Detect which cell encompasses the target text, then output its [x, y] center coordinate. 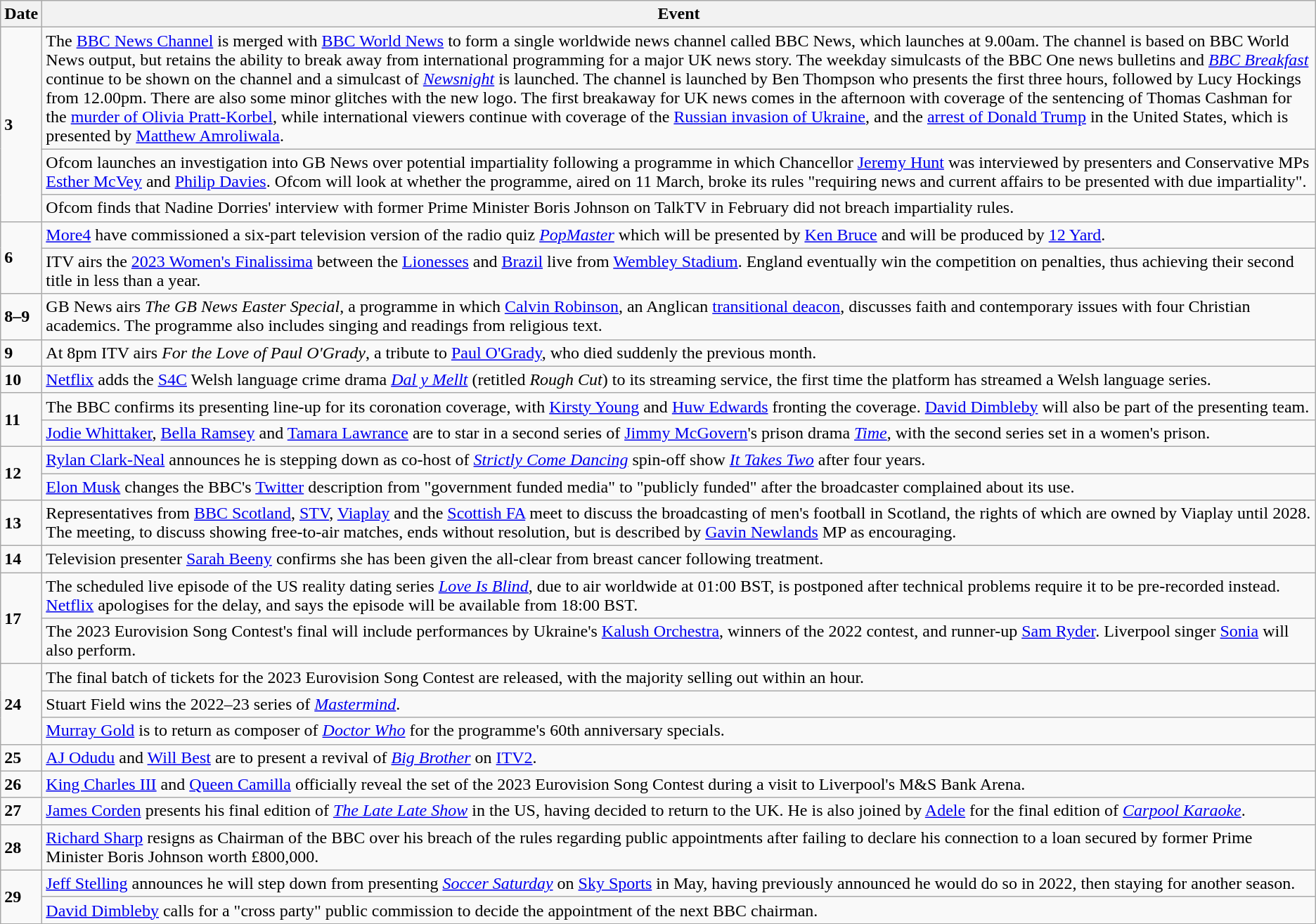
Stuart Field wins the 2022–23 series of Mastermind. [679, 704]
Television presenter Sarah Beeny confirms she has been given the all-clear from breast cancer following treatment. [679, 559]
At 8pm ITV airs For the Love of Paul O'Grady, a tribute to Paul O'Grady, who died suddenly the previous month. [679, 353]
Elon Musk changes the BBC's Twitter description from "government funded media" to "publicly funded" after the broadcaster complained about its use. [679, 487]
6 [21, 257]
11 [21, 419]
3 [21, 124]
Event [679, 14]
9 [21, 353]
Ofcom finds that Nadine Dorries' interview with former Prime Minister Boris Johnson on TalkTV in February did not breach impartiality rules. [679, 208]
David Dimbleby calls for a "cross party" public commission to decide the appointment of the next BBC chairman. [679, 910]
25 [21, 757]
King Charles III and Queen Camilla officially reveal the set of the 2023 Eurovision Song Contest during a visit to Liverpool's M&S Bank Arena. [679, 784]
10 [21, 379]
12 [21, 473]
AJ Odudu and Will Best are to present a revival of Big Brother on ITV2. [679, 757]
14 [21, 559]
8–9 [21, 316]
17 [21, 618]
26 [21, 784]
Murray Gold is to return as composer of Doctor Who for the programme's 60th anniversary specials. [679, 731]
Date [21, 14]
29 [21, 897]
24 [21, 704]
28 [21, 847]
The final batch of tickets for the 2023 Eurovision Song Contest are released, with the majority selling out within an hour. [679, 677]
Rylan Clark-Neal announces he is stepping down as co-host of Strictly Come Dancing spin-off show It Takes Two after four years. [679, 460]
13 [21, 523]
27 [21, 811]
